Capture the cell that displays the provided text and extract its [x, y] central coordinate. 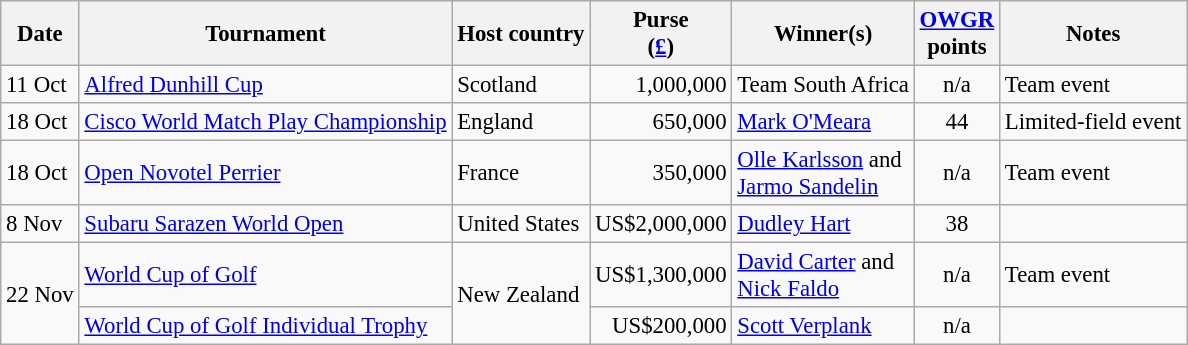
650,000 [661, 122]
US$2,000,000 [661, 224]
France [521, 174]
22 Nov [40, 294]
Limited-field event [1094, 122]
350,000 [661, 174]
Dudley Hart [823, 224]
Open Novotel Perrier [266, 174]
11 Oct [40, 85]
Team South Africa [823, 85]
England [521, 122]
Notes [1094, 34]
United States [521, 224]
38 [956, 224]
Olle Karlsson and Jarmo Sandelin [823, 174]
New Zealand [521, 294]
World Cup of Golf [266, 276]
Purse(£) [661, 34]
Date [40, 34]
Tournament [266, 34]
OWGRpoints [956, 34]
Scotland [521, 85]
Mark O'Meara [823, 122]
1,000,000 [661, 85]
Host country [521, 34]
Winner(s) [823, 34]
US$1,300,000 [661, 276]
44 [956, 122]
Subaru Sarazen World Open [266, 224]
Cisco World Match Play Championship [266, 122]
Alfred Dunhill Cup [266, 85]
8 Nov [40, 224]
David Carter and Nick Faldo [823, 276]
